Extract the (X, Y) coordinate from the center of the cell holding the provided text.  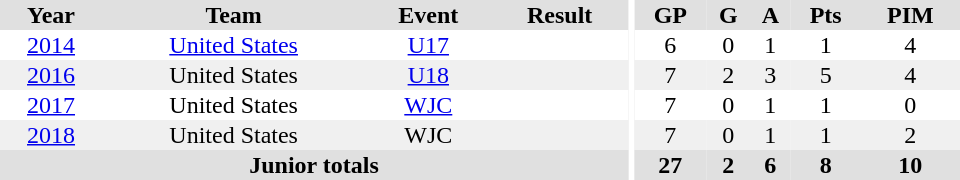
3 (770, 75)
Junior totals (314, 165)
PIM (910, 15)
Pts (826, 15)
G (728, 15)
2018 (51, 135)
Result (560, 15)
Team (234, 15)
8 (826, 165)
Event (428, 15)
U17 (428, 45)
A (770, 15)
2017 (51, 105)
5 (826, 75)
27 (670, 165)
2016 (51, 75)
U18 (428, 75)
GP (670, 15)
10 (910, 165)
2014 (51, 45)
Year (51, 15)
